Return (X, Y) of the center of cell containing provided text 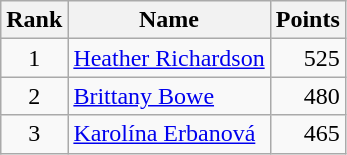
Rank (34, 20)
Heather Richardson (169, 58)
465 (308, 134)
525 (308, 58)
Brittany Bowe (169, 96)
Points (308, 20)
Name (169, 20)
Karolína Erbanová (169, 134)
2 (34, 96)
3 (34, 134)
480 (308, 96)
1 (34, 58)
